Extract the [x, y] coordinate from the center of the cell holding the provided text.  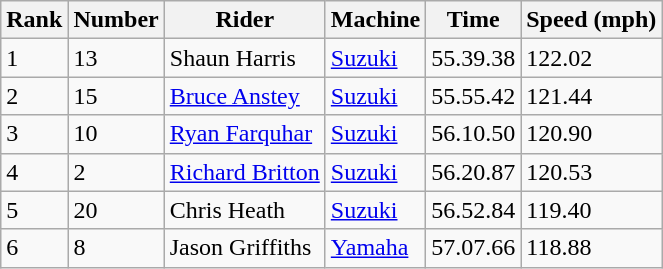
56.20.87 [474, 172]
56.52.84 [474, 210]
118.88 [592, 248]
120.53 [592, 172]
Bruce Anstey [244, 96]
5 [34, 210]
55.39.38 [474, 58]
3 [34, 134]
Chris Heath [244, 210]
56.10.50 [474, 134]
Number [116, 20]
Yamaha [375, 248]
57.07.66 [474, 248]
Rank [34, 20]
Time [474, 20]
122.02 [592, 58]
Richard Britton [244, 172]
55.55.42 [474, 96]
Machine [375, 20]
20 [116, 210]
10 [116, 134]
Shaun Harris [244, 58]
121.44 [592, 96]
15 [116, 96]
8 [116, 248]
Rider [244, 20]
Ryan Farquhar [244, 134]
13 [116, 58]
4 [34, 172]
Jason Griffiths [244, 248]
1 [34, 58]
Speed (mph) [592, 20]
119.40 [592, 210]
120.90 [592, 134]
6 [34, 248]
